Scan for the cell matching the given text and deliver its [x, y] coordinate at center. 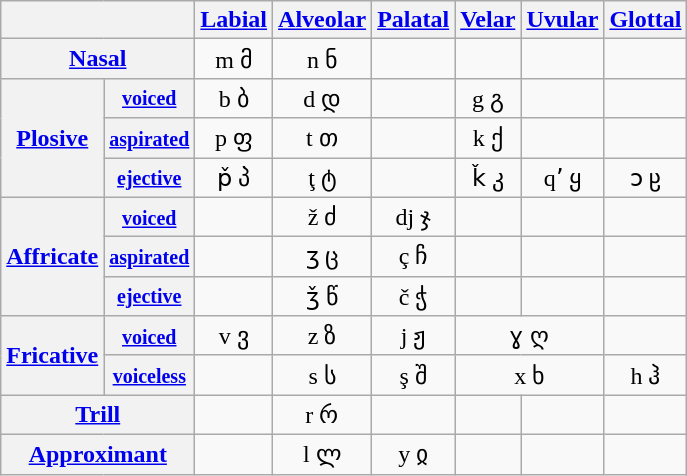
Glottal [646, 20]
j ჟ [414, 336]
ʒ ც [322, 257]
s ს [322, 375]
Trill [98, 415]
t თ [322, 138]
Alveolar [322, 20]
r რ [322, 415]
b ბ [234, 98]
voiceless [150, 375]
Palatal [414, 20]
Plosive [52, 138]
y ჲ [414, 454]
Uvular [562, 20]
dj ჯ [414, 217]
p̌ პ [234, 178]
Affricate [52, 256]
ǯ წ [322, 296]
ş შ [414, 375]
g გ [488, 98]
ɔ ჸ [646, 178]
ɣ ღ [530, 336]
qʼ ყ [562, 178]
x ხ [530, 375]
l ლ [322, 454]
ž ძ [322, 217]
ǩ კ [488, 178]
v ვ [234, 336]
č ჭ [414, 296]
Approximant [98, 454]
ç ჩ [414, 257]
h ჰ [646, 375]
ţ ტ [322, 178]
m მ [234, 59]
p ფ [234, 138]
Velar [488, 20]
z ზ [322, 336]
d დ [322, 98]
Nasal [98, 59]
k ქ [488, 138]
Labial [234, 20]
Fricative [52, 356]
n ნ [322, 59]
